Find where the given text appears and provide that cell's center as (X, Y) coordinate. 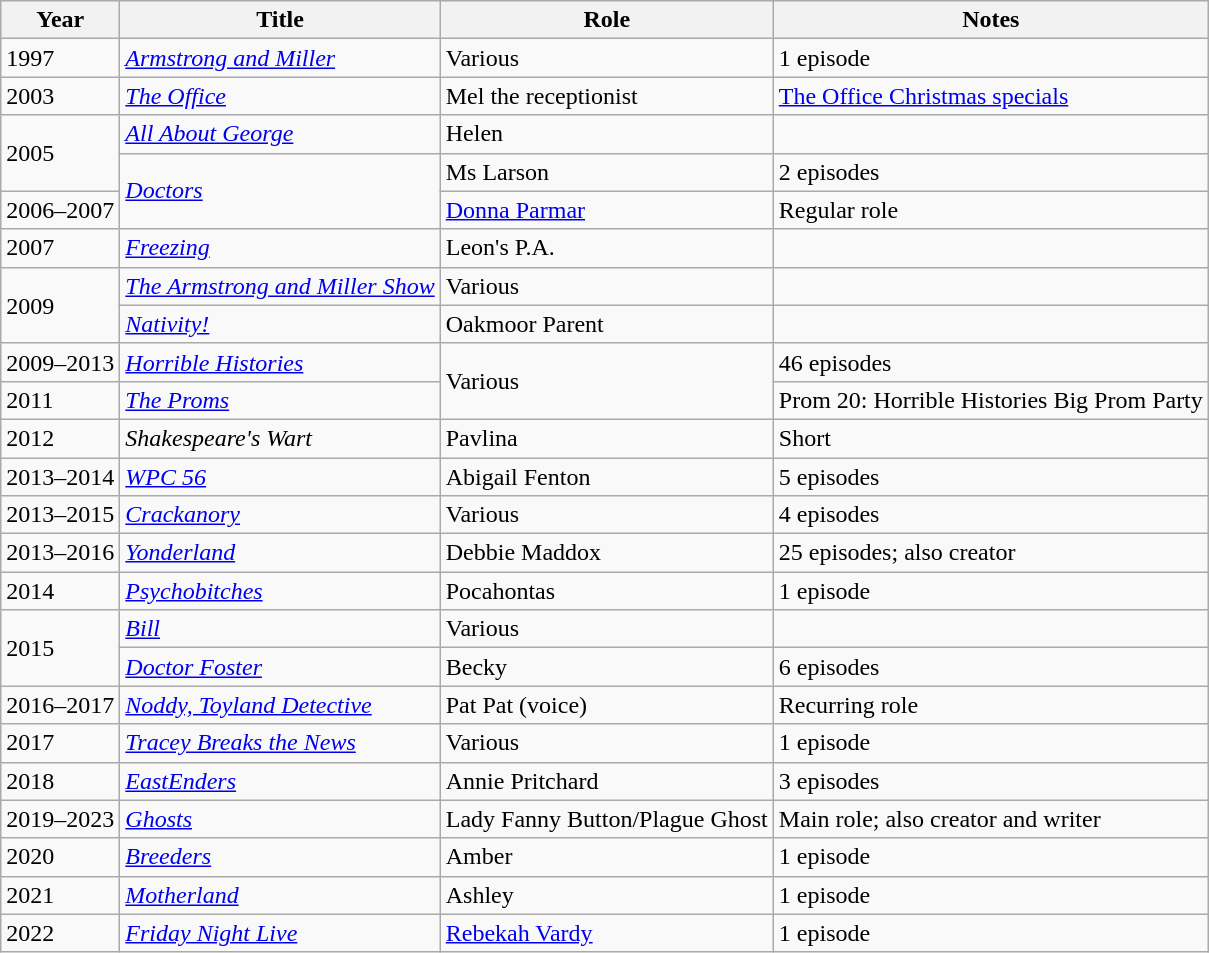
Bill (280, 629)
2021 (60, 895)
2011 (60, 400)
Crackanory (280, 515)
5 episodes (990, 477)
2009–2013 (60, 362)
2003 (60, 96)
6 episodes (990, 667)
2014 (60, 591)
3 episodes (990, 781)
Yonderland (280, 553)
WPC 56 (280, 477)
2 episodes (990, 172)
Title (280, 20)
Donna Parmar (606, 210)
Pat Pat (voice) (606, 705)
2013–2014 (60, 477)
2015 (60, 648)
Short (990, 438)
Psychobitches (280, 591)
Pocahontas (606, 591)
Recurring role (990, 705)
Debbie Maddox (606, 553)
2009 (60, 305)
Freezing (280, 248)
2017 (60, 743)
46 episodes (990, 362)
Ms Larson (606, 172)
1997 (60, 58)
Oakmoor Parent (606, 324)
4 episodes (990, 515)
2020 (60, 857)
EastEnders (280, 781)
The Office Christmas specials (990, 96)
2013–2016 (60, 553)
Breeders (280, 857)
2012 (60, 438)
Motherland (280, 895)
Shakespeare's Wart (280, 438)
Lady Fanny Button/Plague Ghost (606, 819)
Mel the receptionist (606, 96)
All About George (280, 134)
The Armstrong and Miller Show (280, 286)
Prom 20: Horrible Histories Big Prom Party (990, 400)
Horrible Histories (280, 362)
2022 (60, 933)
2016–2017 (60, 705)
Doctors (280, 191)
Friday Night Live (280, 933)
Year (60, 20)
Ghosts (280, 819)
Noddy, Toyland Detective (280, 705)
Amber (606, 857)
Notes (990, 20)
The Office (280, 96)
Armstrong and Miller (280, 58)
Pavlina (606, 438)
Rebekah Vardy (606, 933)
Ashley (606, 895)
Annie Pritchard (606, 781)
The Proms (280, 400)
Doctor Foster (280, 667)
2018 (60, 781)
2013–2015 (60, 515)
Main role; also creator and writer (990, 819)
Abigail Fenton (606, 477)
2007 (60, 248)
2006–2007 (60, 210)
25 episodes; also creator (990, 553)
Regular role (990, 210)
2005 (60, 153)
Tracey Breaks the News (280, 743)
2019–2023 (60, 819)
Role (606, 20)
Nativity! (280, 324)
Becky (606, 667)
Helen (606, 134)
Leon's P.A. (606, 248)
